Find where the given text appears and provide that cell's center as [x, y] coordinate. 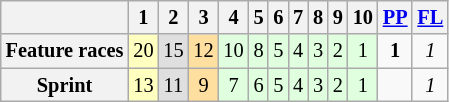
13 [143, 85]
FL [430, 17]
11 [173, 85]
12 [203, 51]
Feature races [65, 51]
PP [396, 17]
Sprint [65, 85]
20 [143, 51]
15 [173, 51]
